Pinpoint the cell where the given text exists, returning its [X, Y] midpoint coordinate. 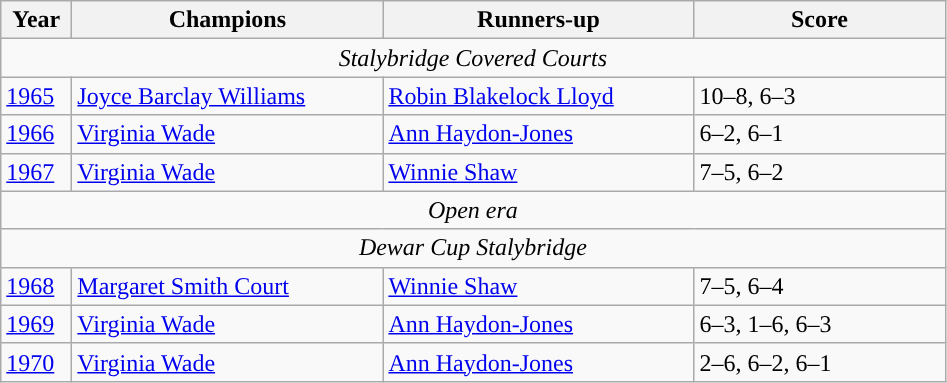
Stalybridge Covered Courts [473, 58]
2–6, 6–2, 6–1 [820, 362]
1968 [36, 286]
Robin Blakelock Lloyd [538, 96]
7–5, 6–2 [820, 172]
1966 [36, 134]
1969 [36, 324]
Open era [473, 210]
Joyce Barclay Williams [228, 96]
Margaret Smith Court [228, 286]
Dewar Cup Stalybridge [473, 248]
Champions [228, 20]
Score [820, 20]
1965 [36, 96]
1967 [36, 172]
Runners-up [538, 20]
10–8, 6–3 [820, 96]
6–3, 1–6, 6–3 [820, 324]
6–2, 6–1 [820, 134]
1970 [36, 362]
Year [36, 20]
7–5, 6–4 [820, 286]
